Detect which cell encompasses the target text, then output its (X, Y) center coordinate. 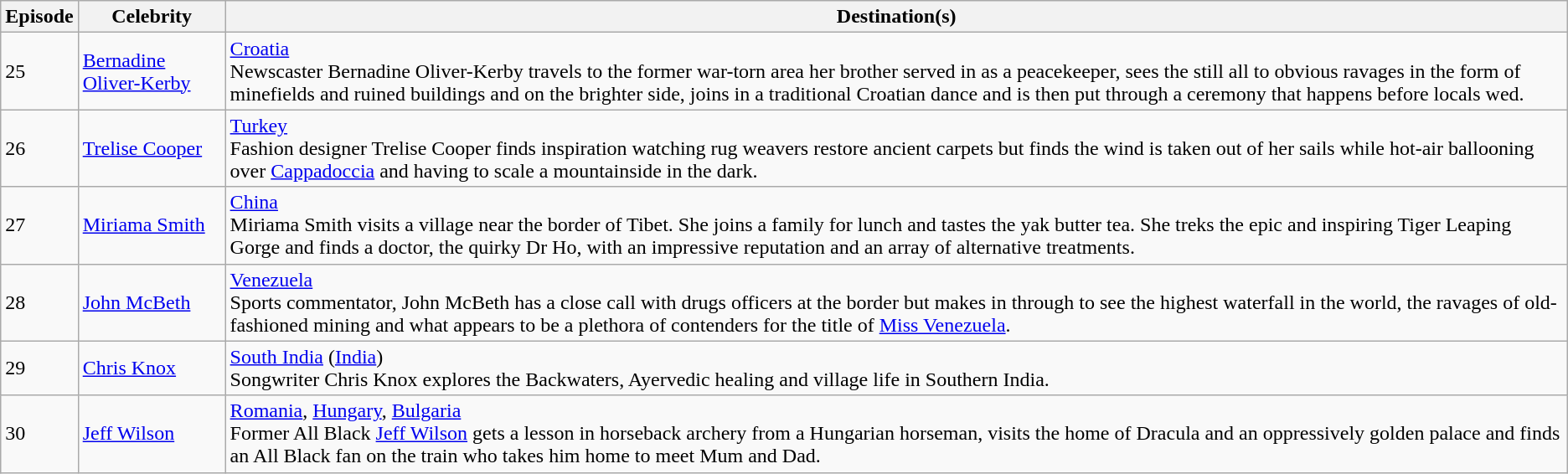
Destination(s) (896, 17)
John McBeth (152, 302)
25 (39, 71)
Trelise Cooper (152, 148)
29 (39, 368)
South India (India)Songwriter Chris Knox explores the Backwaters, Ayervedic healing and village life in Southern India. (896, 368)
30 (39, 434)
Bernadine Oliver-Kerby (152, 71)
28 (39, 302)
Celebrity (152, 17)
Chris Knox (152, 368)
Jeff Wilson (152, 434)
Episode (39, 17)
Miriama Smith (152, 225)
27 (39, 225)
26 (39, 148)
